Provide the [X, Y] coordinate of the cell's center where the given text is located.  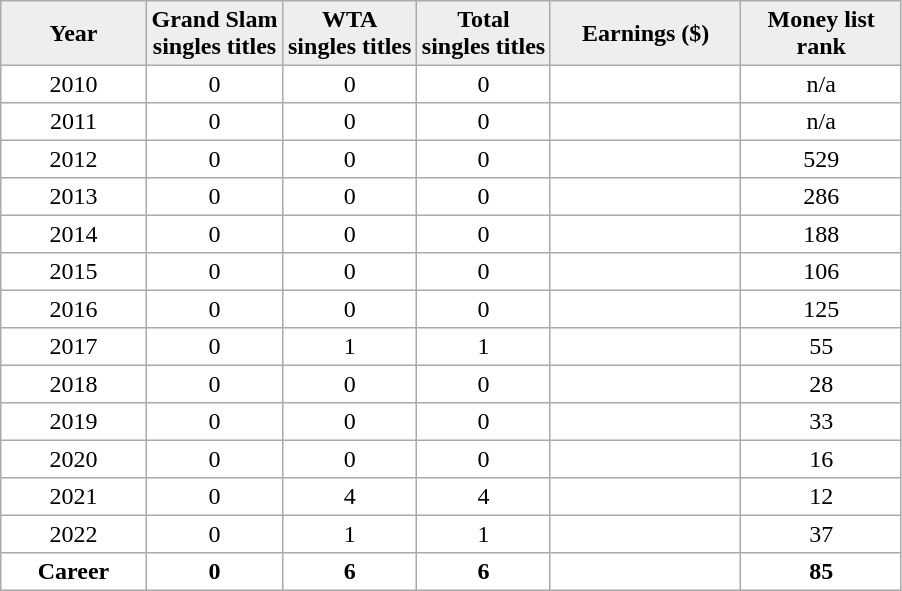
33 [821, 422]
529 [821, 159]
2013 [74, 197]
2014 [74, 234]
2011 [74, 122]
125 [821, 309]
Earnings ($) [645, 33]
2020 [74, 459]
85 [821, 572]
106 [821, 272]
37 [821, 534]
28 [821, 384]
2019 [74, 422]
Year [74, 33]
286 [821, 197]
2016 [74, 309]
Totalsingles titles [484, 33]
Career [74, 572]
2018 [74, 384]
Grand Slamsingles titles [214, 33]
188 [821, 234]
2015 [74, 272]
2017 [74, 347]
2022 [74, 534]
55 [821, 347]
12 [821, 497]
16 [821, 459]
2021 [74, 497]
2010 [74, 84]
Money list rank [821, 33]
WTA singles titles [350, 33]
2012 [74, 159]
